Locate the cell with the specified text and output its (x, y) center coordinate. 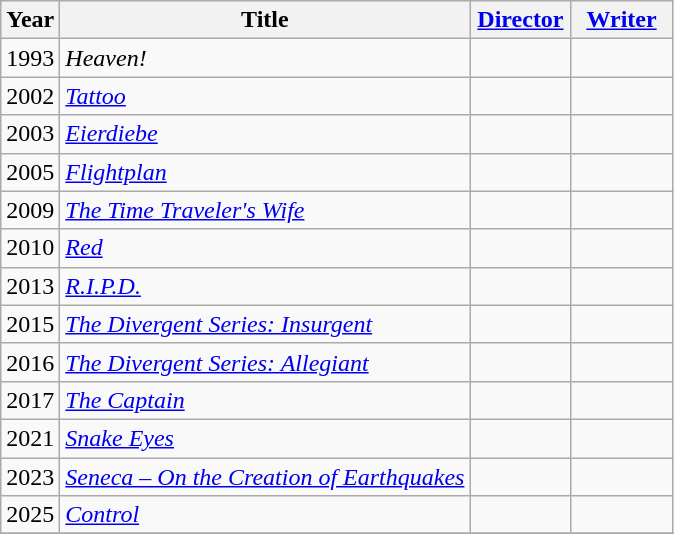
The Time Traveler's Wife (265, 210)
Heaven! (265, 58)
The Divergent Series: Allegiant (265, 362)
2010 (30, 248)
The Captain (265, 400)
2013 (30, 286)
2023 (30, 477)
Year (30, 20)
The Divergent Series: Insurgent (265, 324)
2002 (30, 96)
Seneca – On the Creation of Earthquakes (265, 477)
2017 (30, 400)
2005 (30, 172)
Control (265, 515)
R.I.P.D. (265, 286)
2021 (30, 438)
Writer (622, 20)
2016 (30, 362)
Flightplan (265, 172)
Title (265, 20)
2025 (30, 515)
2009 (30, 210)
Snake Eyes (265, 438)
2015 (30, 324)
Director (520, 20)
Red (265, 248)
Eierdiebe (265, 134)
2003 (30, 134)
1993 (30, 58)
Tattoo (265, 96)
